Determine the (x, y) coordinate at the center of the cell enclosing the given text.  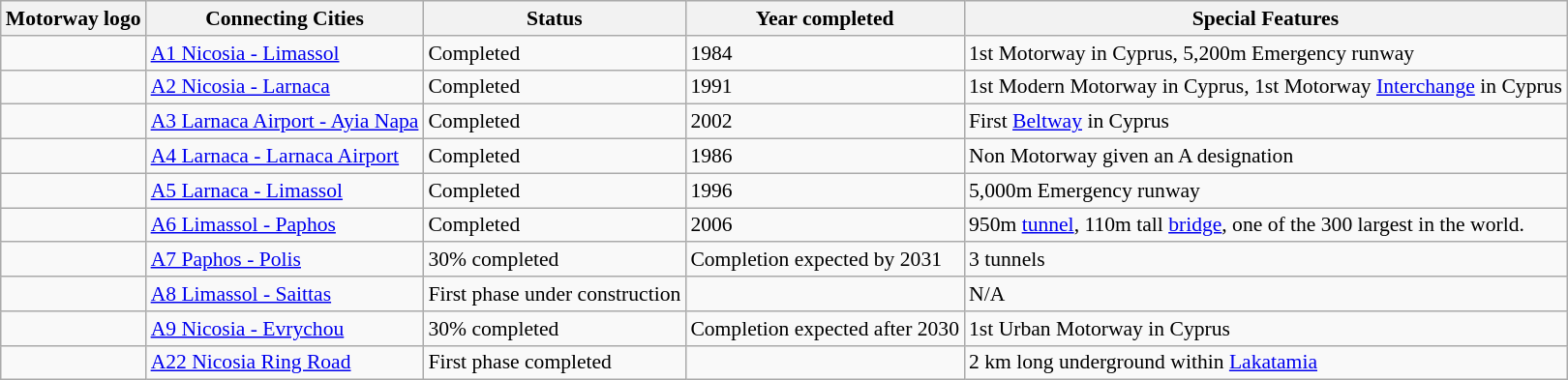
A6 Limassol - Paphos (285, 225)
A7 Paphos - Polis (285, 260)
A1 Nicosia - Limassol (285, 53)
First phase completed (554, 363)
5,000m Emergency runway (1266, 190)
Motorway logo (74, 18)
A3 Larnaca Airport - Ayia Napa (285, 122)
2 km long underground within Lakatamia (1266, 363)
A9 Nicosia - Evrychou (285, 329)
950m tunnel, 110m tall bridge, one of the 300 largest in the world. (1266, 225)
1996 (825, 190)
Year completed (825, 18)
A2 Nicosia - Larnaca (285, 87)
1st Urban Motorway in Cyprus (1266, 329)
1st Motorway in Cyprus, 5,200m Emergency runway (1266, 53)
A5 Larnaca - Limassol (285, 190)
Special Features (1266, 18)
Completion expected after 2030 (825, 329)
1984 (825, 53)
Status (554, 18)
1st Modern Motorway in Cyprus, 1st Motorway Interchange in Cyprus (1266, 87)
First phase under construction (554, 294)
A8 Limassol - Saittas (285, 294)
First Beltway in Cyprus (1266, 122)
3 tunnels (1266, 260)
2006 (825, 225)
A4 Larnaca - Larnaca Airport (285, 157)
N/A (1266, 294)
Non Motorway given an A designation (1266, 157)
Completion expected by 2031 (825, 260)
2002 (825, 122)
1986 (825, 157)
A22 Nicosia Ring Road (285, 363)
Connecting Cities (285, 18)
1991 (825, 87)
